Find where the given text appears and provide that cell's center as (x, y) coordinate. 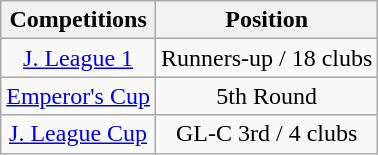
Position (266, 20)
J. League 1 (78, 58)
5th Round (266, 96)
Competitions (78, 20)
GL-C 3rd / 4 clubs (266, 134)
Emperor's Cup (78, 96)
J. League Cup (78, 134)
Runners-up / 18 clubs (266, 58)
